From the cell containing the given text, extract its center point as (X, Y) coordinate. 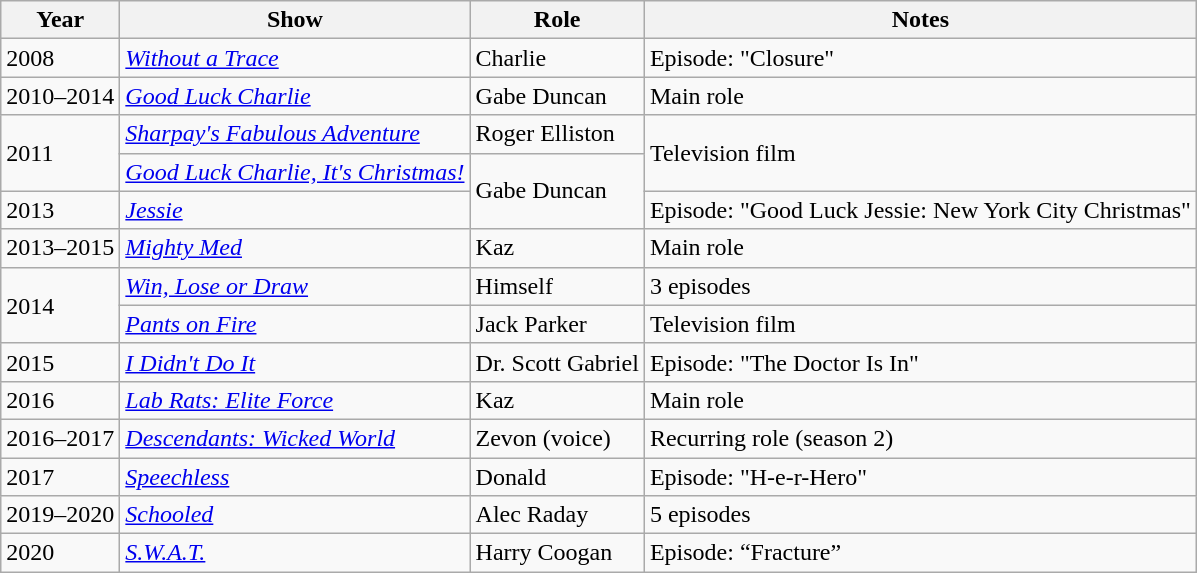
2015 (60, 362)
3 episodes (920, 286)
Without a Trace (295, 58)
2010–2014 (60, 96)
Show (295, 20)
Episode: "H-e-r-Hero" (920, 477)
Episode: "Closure" (920, 58)
2016 (60, 400)
Episode: "Good Luck Jessie: New York City Christmas" (920, 210)
Lab Rats: Elite Force (295, 400)
Episode: “Fracture” (920, 553)
Schooled (295, 515)
Speechless (295, 477)
Charlie (557, 58)
Descendants: Wicked World (295, 438)
Sharpay's Fabulous Adventure (295, 134)
Zevon (voice) (557, 438)
Win, Lose or Draw (295, 286)
Good Luck Charlie, It's Christmas! (295, 172)
2014 (60, 305)
Year (60, 20)
2013–2015 (60, 248)
2019–2020 (60, 515)
Role (557, 20)
2017 (60, 477)
Donald (557, 477)
Episode: "The Doctor Is In" (920, 362)
Dr. Scott Gabriel (557, 362)
2013 (60, 210)
Pants on Fire (295, 324)
Mighty Med (295, 248)
Recurring role (season 2) (920, 438)
Good Luck Charlie (295, 96)
I Didn't Do It (295, 362)
2008 (60, 58)
2011 (60, 153)
Harry Coogan (557, 553)
Notes (920, 20)
2016–2017 (60, 438)
Jessie (295, 210)
Alec Raday (557, 515)
Himself (557, 286)
Jack Parker (557, 324)
5 episodes (920, 515)
2020 (60, 553)
S.W.A.T. (295, 553)
Roger Elliston (557, 134)
